Output the (x, y) coordinate of the center of the cell containing the given text.  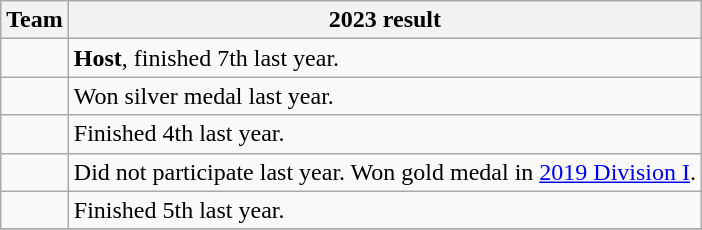
Did not participate last year. Won gold medal in 2019 Division I. (384, 172)
Host, finished 7th last year. (384, 58)
Finished 4th last year. (384, 134)
Won silver medal last year. (384, 96)
Team (35, 20)
2023 result (384, 20)
Finished 5th last year. (384, 210)
